Capture the cell that displays the provided text and extract its [X, Y] central coordinate. 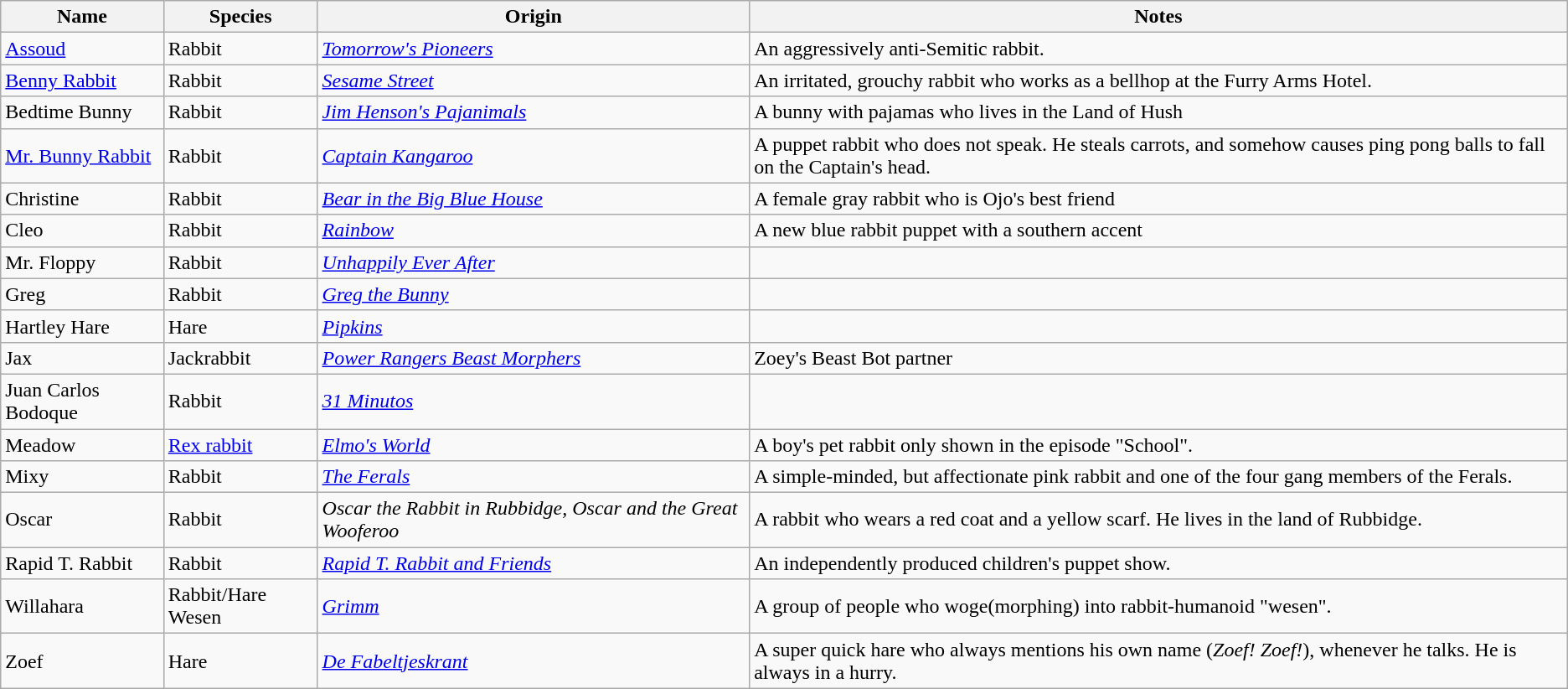
Juan Carlos Bodoque [82, 401]
Benny Rabbit [82, 80]
Power Rangers Beast Morphers [534, 358]
Cleo [82, 231]
Willahara [82, 607]
A puppet rabbit who does not speak. He steals carrots, and somehow causes ping pong balls to fall on the Captain's head. [1159, 156]
Tomorrow's Pioneers [534, 49]
Unhappily Ever After [534, 262]
Rapid T. Rabbit and Friends [534, 563]
A boy's pet rabbit only shown in the episode "School". [1159, 445]
An aggressively anti-Semitic rabbit. [1159, 49]
Meadow [82, 445]
Oscar the Rabbit in Rubbidge, Oscar and the Great Wooferoo [534, 520]
Mixy [82, 477]
A group of people who woge(morphing) into rabbit-humanoid "wesen". [1159, 607]
A new blue rabbit puppet with a southern accent [1159, 231]
31 Minutos [534, 401]
A super quick hare who always mentions his own name (Zoef! Zoef!), whenever he talks. He is always in a hurry. [1159, 661]
Greg [82, 294]
Species [240, 17]
Jax [82, 358]
Captain Kangaroo [534, 156]
De Fabeltjeskrant [534, 661]
A female gray rabbit who is Ojo's best friend [1159, 199]
Rainbow [534, 231]
Mr. Floppy [82, 262]
Jim Henson's Pajanimals [534, 112]
Grimm [534, 607]
Zoef [82, 661]
Rex rabbit [240, 445]
Mr. Bunny Rabbit [82, 156]
Bedtime Bunny [82, 112]
A rabbit who wears a red coat and a yellow scarf. He lives in the land of Rubbidge. [1159, 520]
Greg the Bunny [534, 294]
Rapid T. Rabbit [82, 563]
Pipkins [534, 326]
Oscar [82, 520]
A bunny with pajamas who lives in the Land of Hush [1159, 112]
Rabbit/Hare Wesen [240, 607]
Christine [82, 199]
Zoey's Beast Bot partner [1159, 358]
Hartley Hare [82, 326]
Bear in the Big Blue House [534, 199]
Elmo's World [534, 445]
The Ferals [534, 477]
Assoud [82, 49]
An irritated, grouchy rabbit who works as a bellhop at the Furry Arms Hotel. [1159, 80]
Notes [1159, 17]
Sesame Street [534, 80]
Name [82, 17]
A simple-minded, but affectionate pink rabbit and one of the four gang members of the Ferals. [1159, 477]
Jackrabbit [240, 358]
An independently produced children's puppet show. [1159, 563]
Origin [534, 17]
